Identify which cell holds the provided text, then report its [x, y] central coordinate. 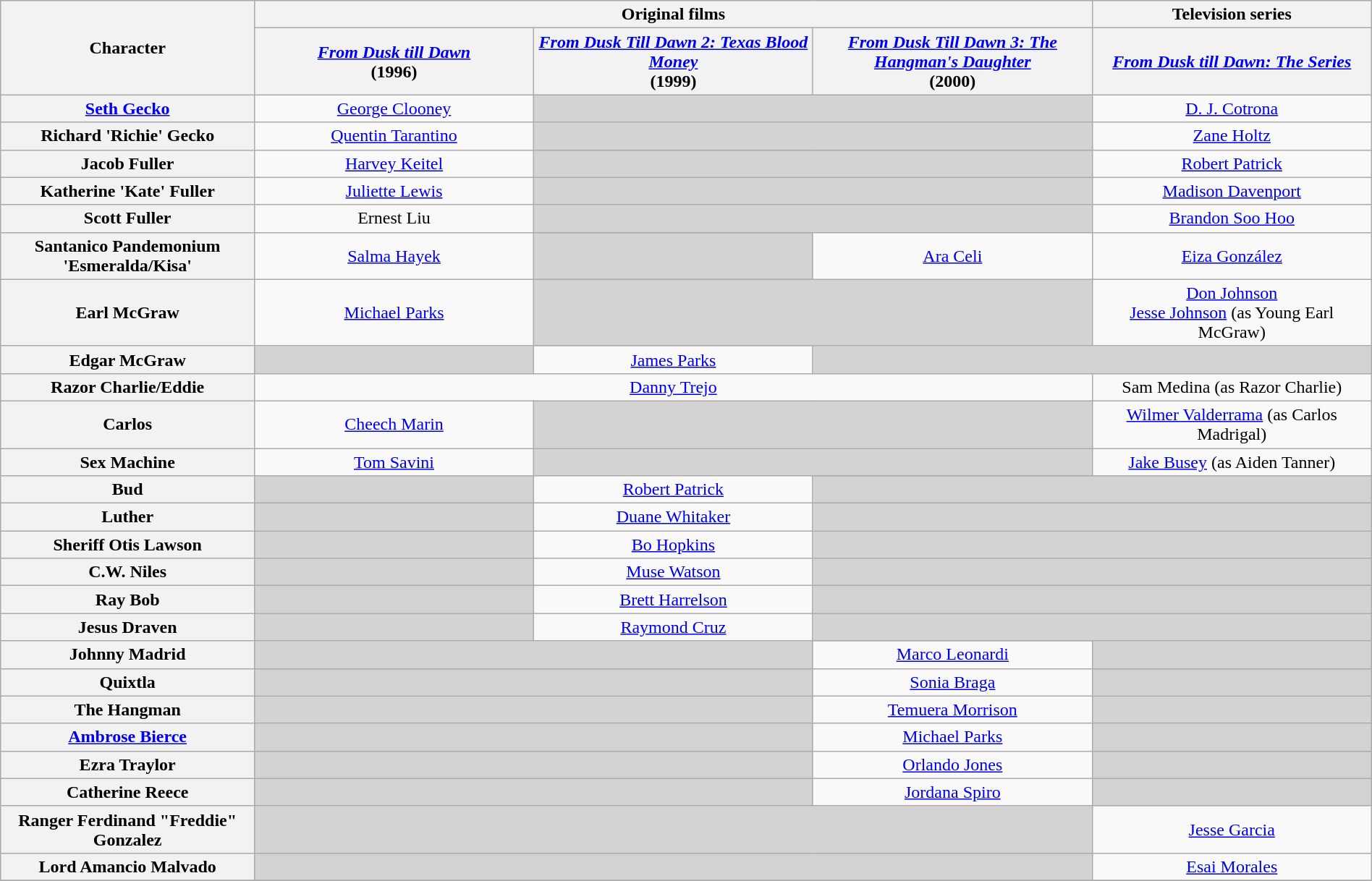
Juliette Lewis [394, 191]
Sex Machine [127, 462]
Jacob Fuller [127, 163]
Johnny Madrid [127, 655]
Temuera Morrison [952, 710]
Sonia Braga [952, 682]
Sheriff Otis Lawson [127, 545]
Bud [127, 490]
Character [127, 48]
Jordana Spiro [952, 792]
From Dusk till Dawn: The Series [1232, 61]
Jesus Draven [127, 627]
D. J. Cotrona [1232, 108]
Jesse Garcia [1232, 829]
Marco Leonardi [952, 655]
Original films [674, 14]
Brett Harrelson [673, 600]
From Dusk till Dawn(1996) [394, 61]
Razor Charlie/Eddie [127, 387]
From Dusk Till Dawn 3: The Hangman's Daughter(2000) [952, 61]
Don JohnsonJesse Johnson (as Young Earl McGraw) [1232, 312]
Catherine Reece [127, 792]
Brandon Soo Hoo [1232, 218]
George Clooney [394, 108]
Quentin Tarantino [394, 136]
Zane Holtz [1232, 136]
Ernest Liu [394, 218]
Ezra Traylor [127, 765]
Ray Bob [127, 600]
Santanico Pandemonium 'Esmeralda/Kisa' [127, 256]
Luther [127, 517]
The Hangman [127, 710]
Madison Davenport [1232, 191]
Tom Savini [394, 462]
Ranger Ferdinand "Freddie" Gonzalez [127, 829]
Duane Whitaker [673, 517]
Richard 'Richie' Gecko [127, 136]
Ambrose Bierce [127, 737]
Cheech Marin [394, 424]
Jake Busey (as Aiden Tanner) [1232, 462]
Eiza González [1232, 256]
Quixtla [127, 682]
Ara Celi [952, 256]
Katherine 'Kate' Fuller [127, 191]
Danny Trejo [674, 387]
Sam Medina (as Razor Charlie) [1232, 387]
Raymond Cruz [673, 627]
Harvey Keitel [394, 163]
Carlos [127, 424]
Scott Fuller [127, 218]
C.W. Niles [127, 572]
Earl McGraw [127, 312]
Edgar McGraw [127, 359]
Lord Amancio Malvado [127, 867]
Esai Morales [1232, 867]
Television series [1232, 14]
Wilmer Valderrama (as Carlos Madrigal) [1232, 424]
Seth Gecko [127, 108]
Salma Hayek [394, 256]
Muse Watson [673, 572]
Orlando Jones [952, 765]
James Parks [673, 359]
Bo Hopkins [673, 545]
From Dusk Till Dawn 2: Texas Blood Money(1999) [673, 61]
